Identify which cell holds the provided text, then report its [X, Y] central coordinate. 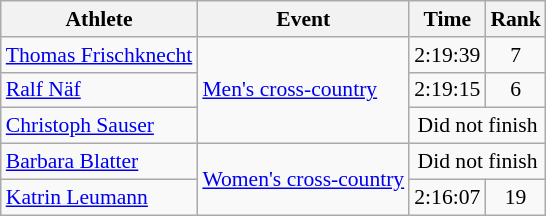
Barbara Blatter [100, 162]
2:16:07 [447, 197]
2:19:15 [447, 90]
6 [516, 90]
Time [447, 19]
7 [516, 55]
Men's cross-country [303, 90]
Women's cross-country [303, 180]
Ralf Näf [100, 90]
Rank [516, 19]
Thomas Frischknecht [100, 55]
Katrin Leumann [100, 197]
Athlete [100, 19]
19 [516, 197]
Event [303, 19]
2:19:39 [447, 55]
Christoph Sauser [100, 126]
